Return the [X, Y] coordinate for the center point of the cell that contains the specified text.  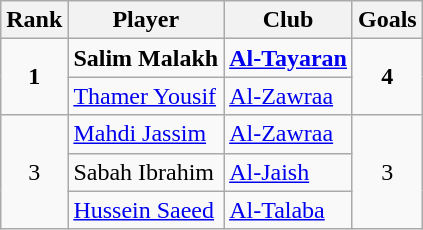
Sabah Ibrahim [146, 172]
Al-Jaish [288, 172]
Al-Tayaran [288, 58]
Hussein Saeed [146, 210]
Al-Talaba [288, 210]
Player [146, 20]
Goals [387, 20]
Salim Malakh [146, 58]
Rank [34, 20]
Mahdi Jassim [146, 134]
Thamer Yousif [146, 96]
4 [387, 77]
Club [288, 20]
1 [34, 77]
